Find where the given text appears and provide that cell's center as (x, y) coordinate. 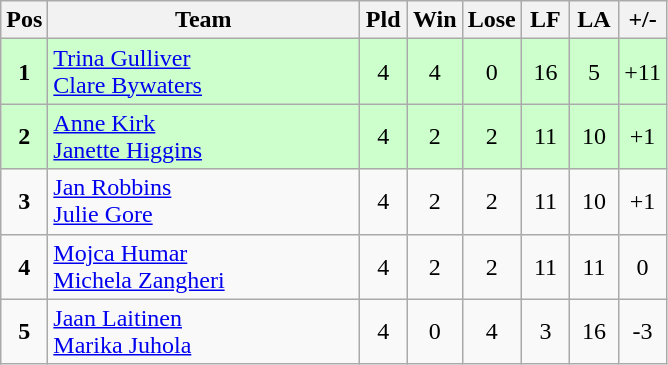
+/- (642, 20)
+11 (642, 72)
Pld (384, 20)
-3 (642, 332)
Pos (24, 20)
LA (594, 20)
Team (204, 20)
Lose (492, 20)
Trina Gulliver Clare Bywaters (204, 72)
1 (24, 72)
Jan Robbins Julie Gore (204, 202)
Mojca Humar Michela Zangheri (204, 266)
Win (434, 20)
Anne Kirk Janette Higgins (204, 136)
Jaan Laitinen Marika Juhola (204, 332)
LF (546, 20)
